Detect which cell encompasses the target text, then output its (x, y) center coordinate. 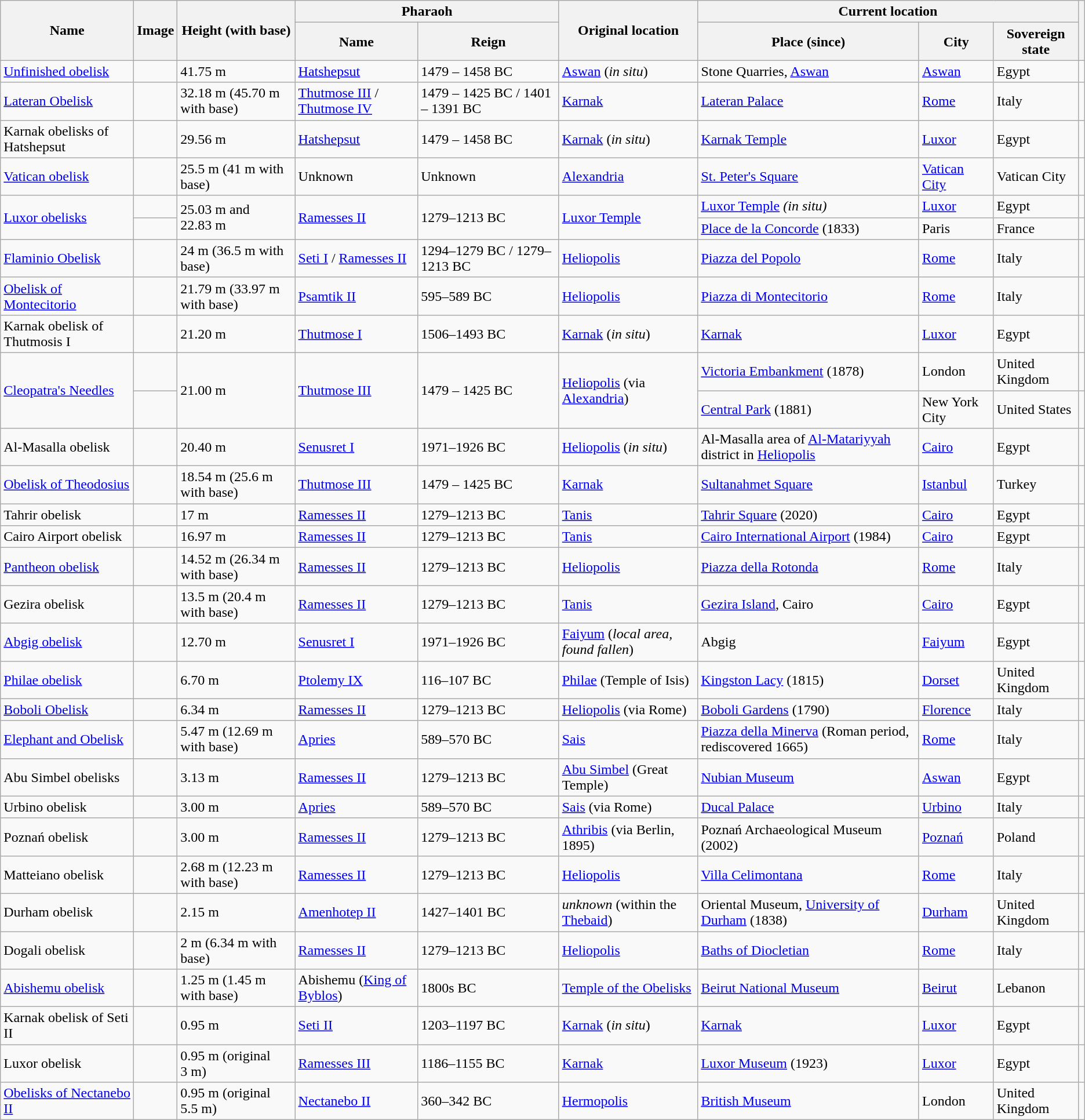
Matteiano obelisk (67, 874)
Philae obelisk (67, 679)
United States (1036, 409)
Beirut National Museum (809, 988)
25.5 m (41 m with base) (236, 176)
Lateran Obelisk (67, 101)
Elephant and Obelisk (67, 740)
New York City (956, 409)
Poznań (956, 837)
Dogali obelisk (67, 950)
France (1036, 228)
21.79 m (33.97 m with base) (236, 296)
Abu Simbel (Great Temple) (628, 777)
1.25 m (1.45 m with base) (236, 988)
Piazza della Rotonda (809, 567)
14.52 m (26.34 m with base) (236, 567)
Current location (888, 12)
Baths of Diocletian (809, 950)
Reign (489, 42)
Paris (956, 228)
Ducal Palace (809, 807)
21.00 m (236, 390)
Luxor obelisk (67, 1063)
Heliopolis (in situ) (628, 448)
Heliopolis (via Alexandria) (628, 390)
Abishemu obelisk (67, 988)
0.95 m (original 5.5 m) (236, 1101)
Tahrir Square (2020) (809, 515)
Turkey (1036, 485)
Abgig obelisk (67, 642)
1294–1279 BC / 1279–1213 BC (489, 259)
21.20 m (236, 334)
Ramesses III (356, 1063)
Faiyum (local area, found fallen) (628, 642)
Karnak Temple (809, 139)
Heliopolis (via Rome) (628, 710)
British Museum (809, 1101)
Sais (via Rome) (628, 807)
32.18 m (45.70 m with base) (236, 101)
595–589 BC (489, 296)
Obelisk of Theodosius (67, 485)
Luxor Museum (1923) (809, 1063)
Durham (956, 912)
Place de la Concorde (1833) (809, 228)
Hermopolis (628, 1101)
Psamtik II (356, 296)
Victoria Embankment (1878) (809, 371)
Gezira obelisk (67, 604)
Kingston Lacy (1815) (809, 679)
Florence (956, 710)
25.03 m and 22.83 m (236, 217)
Urbino obelisk (67, 807)
Abgig (809, 642)
Place (since) (809, 42)
6.34 m (236, 710)
Sovereign state (1036, 42)
360–342 BC (489, 1101)
Vatican obelisk (67, 176)
Luxor Temple (628, 217)
Cairo International Airport (1984) (809, 537)
29.56 m (236, 139)
Abu Simbel obelisks (67, 777)
13.5 m (20.4 m with base) (236, 604)
Temple of the Obelisks (628, 988)
Central Park (1881) (809, 409)
unknown (within the Thebaid) (628, 912)
18.54 m (25.6 m with base) (236, 485)
0.95 m (236, 1026)
Original location (628, 30)
Seti II (356, 1026)
Dorset (956, 679)
Obelisks of Nectanebo II (67, 1101)
Height (with base) (236, 30)
Amenhotep II (356, 912)
Boboli Obelisk (67, 710)
Piazza del Popolo (809, 259)
Villa Celimontana (809, 874)
Al-Masalla area of Al-Matariyyah district in Heliopolis (809, 448)
City (956, 42)
2.68 m (12.23 m with base) (236, 874)
1506–1493 BC (489, 334)
Gezira Island, Cairo (809, 604)
Lateran Palace (809, 101)
Poznań Archaeological Museum (2002) (809, 837)
24 m (36.5 m with base) (236, 259)
116–107 BC (489, 679)
Stone Quarries, Aswan (809, 71)
3.13 m (236, 777)
Philae (Temple of Isis) (628, 679)
Beirut (956, 988)
17 m (236, 515)
Pharaoh (427, 12)
Faiyum (956, 642)
Sais (628, 740)
Image (155, 30)
1427–1401 BC (489, 912)
Abishemu (King of Byblos) (356, 988)
Tahrir obelisk (67, 515)
Poland (1036, 837)
Cleopatra's Needles (67, 390)
St. Peter's Square (809, 176)
Thutmose III / Thutmose IV (356, 101)
16.97 m (236, 537)
Thutmose I (356, 334)
Luxor obelisks (67, 217)
Lebanon (1036, 988)
20.40 m (236, 448)
Boboli Gardens (1790) (809, 710)
Al-Masalla obelisk (67, 448)
5.47 m (12.69 m with base) (236, 740)
Seti I / Ramesses II (356, 259)
Aswan (in situ) (628, 71)
Poznań obelisk (67, 837)
Flaminio Obelisk (67, 259)
Athribis (via Berlin, 1895) (628, 837)
Istanbul (956, 485)
Pantheon obelisk (67, 567)
Karnak obelisk of Thutmosis I (67, 334)
1800s BC (489, 988)
Obelisk of Montecitorio (67, 296)
Durham obelisk (67, 912)
Cairo Airport obelisk (67, 537)
1186–1155 BC (489, 1063)
Piazza di Montecitorio (809, 296)
12.70 m (236, 642)
Sultanahmet Square (809, 485)
Urbino (956, 807)
Ptolemy IX (356, 679)
41.75 m (236, 71)
2 m (6.34 m with base) (236, 950)
0.95 m (original 3 m) (236, 1063)
Karnak obelisk of Seti II (67, 1026)
Nubian Museum (809, 777)
6.70 m (236, 679)
Unfinished obelisk (67, 71)
Karnak obelisks of Hatshepsut (67, 139)
2.15 m (236, 912)
Luxor Temple (in situ) (809, 206)
Nectanebo II (356, 1101)
1479 – 1425 BC / 1401 – 1391 BC (489, 101)
1203–1197 BC (489, 1026)
Piazza della Minerva (Roman period, rediscovered 1665) (809, 740)
Alexandria (628, 176)
Oriental Museum, University of Durham (1838) (809, 912)
